Locate the cell with the specified text and output its (x, y) center coordinate. 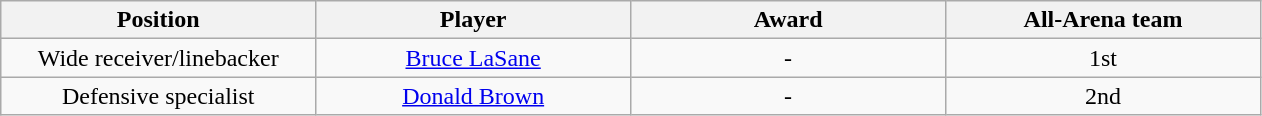
2nd (1104, 96)
Player (474, 20)
1st (1104, 58)
All-Arena team (1104, 20)
Position (158, 20)
Wide receiver/linebacker (158, 58)
Defensive specialist (158, 96)
Bruce LaSane (474, 58)
Donald Brown (474, 96)
Award (788, 20)
